Return the [x, y] coordinate for the center point of the cell that contains the specified text.  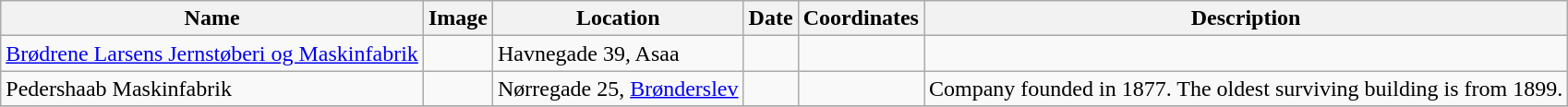
Description [1245, 18]
Date [770, 18]
Coordinates [861, 18]
Havnegade 39, Asaa [618, 53]
Nørregade 25, Brønderslev [618, 89]
Brødrene Larsens Jernstøberi og Maskinfabrik [212, 53]
Image [458, 18]
Location [618, 18]
Company founded in 1877. The oldest surviving building is from 1899. [1245, 89]
Pedershaab Maskinfabrik [212, 89]
Name [212, 18]
